Capture the cell that displays the provided text and extract its (x, y) central coordinate. 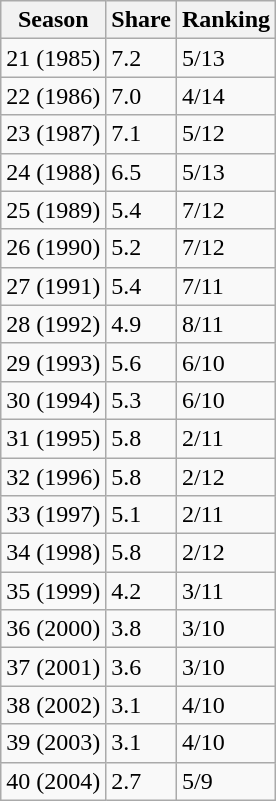
27 (1991) (54, 286)
4.9 (142, 324)
36 (2000) (54, 629)
6.5 (142, 172)
5.3 (142, 400)
2.7 (142, 781)
28 (1992) (54, 324)
29 (1993) (54, 362)
7.1 (142, 134)
3.8 (142, 629)
33 (1997) (54, 515)
5.2 (142, 248)
26 (1990) (54, 248)
7.2 (142, 58)
37 (2001) (54, 667)
21 (1985) (54, 58)
22 (1986) (54, 96)
23 (1987) (54, 134)
Ranking (226, 20)
Season (54, 20)
32 (1996) (54, 477)
34 (1998) (54, 553)
31 (1995) (54, 438)
4/14 (226, 96)
5.6 (142, 362)
25 (1989) (54, 210)
3/11 (226, 591)
24 (1988) (54, 172)
39 (2003) (54, 743)
8/11 (226, 324)
Share (142, 20)
7.0 (142, 96)
38 (2002) (54, 705)
35 (1999) (54, 591)
7/11 (226, 286)
40 (2004) (54, 781)
3.6 (142, 667)
5/12 (226, 134)
5/9 (226, 781)
5.1 (142, 515)
4.2 (142, 591)
30 (1994) (54, 400)
